Capture the cell that displays the provided text and extract its [X, Y] central coordinate. 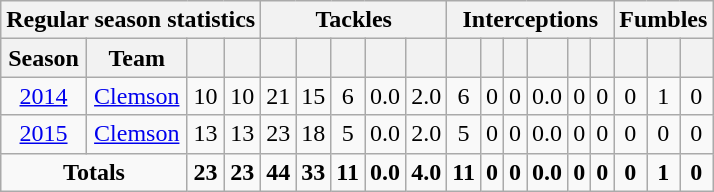
4.0 [426, 172]
Totals [94, 172]
Season [44, 58]
15 [314, 96]
Tackles [354, 20]
Interceptions [530, 20]
2015 [44, 134]
33 [314, 172]
2014 [44, 96]
44 [278, 172]
Regular season statistics [131, 20]
Team [136, 58]
Fumbles [664, 20]
21 [278, 96]
18 [314, 134]
